Return (X, Y) of the center of cell containing provided text 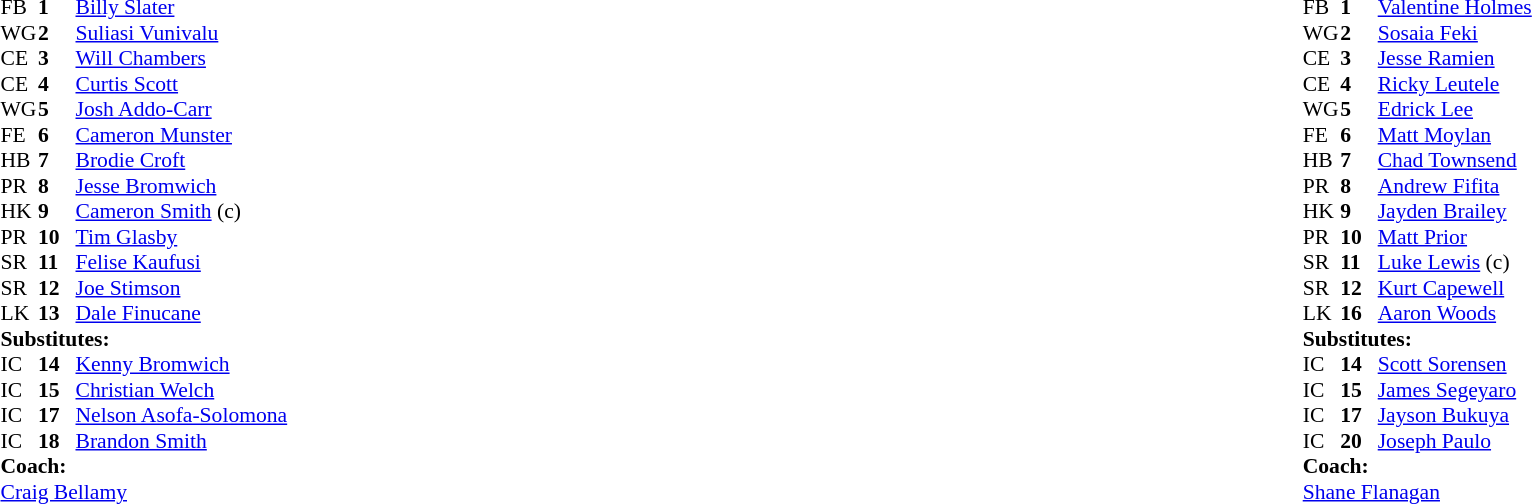
20 (1359, 441)
James Segeyaro (1455, 390)
Aaron Woods (1455, 313)
Edrick Lee (1455, 109)
Jayson Bukuya (1455, 415)
Matt Prior (1455, 237)
Matt Moylan (1455, 135)
Brodie Croft (182, 161)
Curtis Scott (182, 84)
Cameron Munster (182, 135)
Joe Stimson (182, 288)
Brandon Smith (182, 441)
Tim Glasby (182, 237)
Joseph Paulo (1455, 441)
Sosaia Feki (1455, 33)
Kurt Capewell (1455, 288)
13 (57, 313)
Will Chambers (182, 59)
Chad Townsend (1455, 161)
Nelson Asofa-Solomona (182, 415)
Luke Lewis (c) (1455, 263)
Dale Finucane (182, 313)
Felise Kaufusi (182, 263)
Suliasi Vunivalu (182, 33)
Andrew Fifita (1455, 186)
Cameron Smith (c) (182, 211)
Jesse Ramien (1455, 59)
Christian Welch (182, 390)
18 (57, 441)
Jayden Brailey (1455, 211)
Kenny Bromwich (182, 365)
Ricky Leutele (1455, 84)
Scott Sorensen (1455, 365)
Jesse Bromwich (182, 186)
16 (1359, 313)
Josh Addo-Carr (182, 109)
